Scan for the cell matching the given text and deliver its (X, Y) coordinate at center. 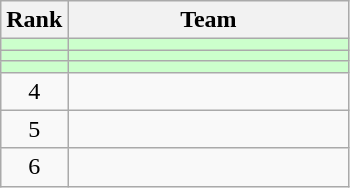
5 (34, 129)
Rank (34, 20)
Team (208, 20)
6 (34, 167)
4 (34, 91)
